Extract the [x, y] coordinate from the center of the cell holding the provided text.  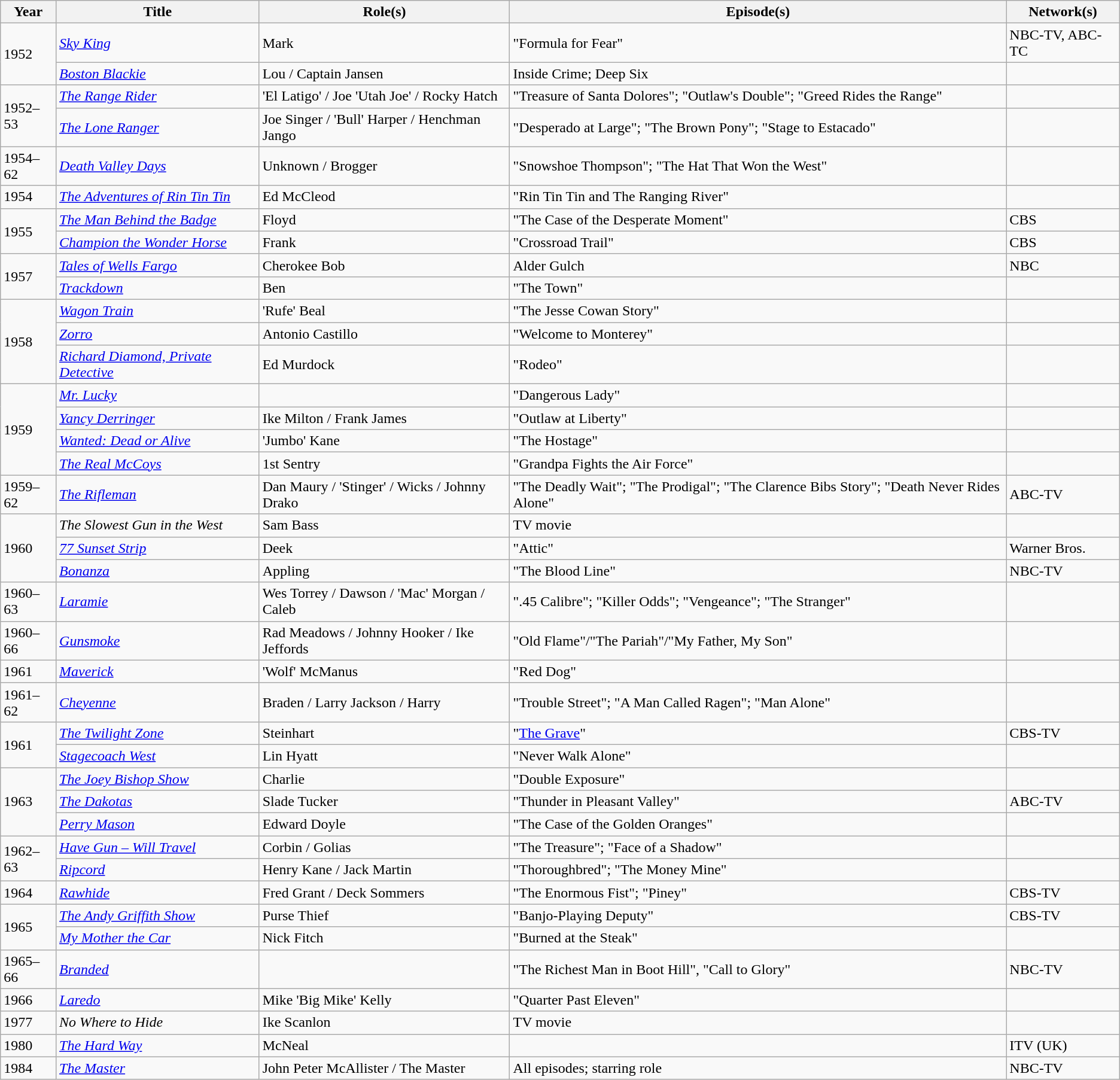
Perry Mason [158, 825]
Deek [384, 548]
Mr. Lucky [158, 396]
"The Town" [758, 288]
Title [158, 12]
Wagon Train [158, 311]
"Crossroad Trail" [758, 242]
1958 [29, 341]
Wanted: Dead or Alive [158, 441]
"Burned at the Steak" [758, 938]
Richard Diamond, Private Detective [158, 365]
"The Hostage" [758, 441]
The Rifleman [158, 494]
1955 [29, 231]
Boston Blackie [158, 74]
Ike Scanlon [384, 1023]
1954–62 [29, 166]
Rawhide [158, 893]
Laramie [158, 602]
Zorro [158, 333]
Episode(s) [758, 12]
"The Blood Line" [758, 571]
Stagecoach West [158, 756]
The Twilight Zone [158, 733]
Maverick [158, 671]
Year [29, 12]
Have Gun – Will Travel [158, 847]
Rad Meadows / Johnny Hooker / Ike Jeffords [384, 640]
1966 [29, 1000]
1965–66 [29, 969]
1984 [29, 1068]
"The Richest Man in Boot Hill", "Call to Glory" [758, 969]
Champion the Wonder Horse [158, 242]
Tales of Wells Fargo [158, 265]
'El Latigo' / Joe 'Utah Joe' / Rocky Hatch [384, 96]
"Banjo-Playing Deputy" [758, 915]
"Thunder in Pleasant Valley" [758, 802]
Edward Doyle [384, 825]
1959 [29, 430]
Gunsmoke [158, 640]
1977 [29, 1023]
Network(s) [1063, 12]
Nick Fitch [384, 938]
Dan Maury / 'Stinger' / Wicks / Johnny Drako [384, 494]
1962–63 [29, 859]
The Real McCoys [158, 464]
Bonanza [158, 571]
"Outlaw at Liberty" [758, 418]
The Andy Griffith Show [158, 915]
Ike Milton / Frank James [384, 418]
Unknown / Brogger [384, 166]
1960–63 [29, 602]
"The Case of the Desperate Moment" [758, 220]
Purse Thief [384, 915]
1963 [29, 801]
1952 [29, 54]
"Snowshoe Thompson"; "The Hat That Won the West" [758, 166]
1980 [29, 1045]
The Lone Ranger [158, 127]
Yancy Derringer [158, 418]
"Rin Tin Tin and The Ranging River" [758, 197]
The Joey Bishop Show [158, 778]
"Old Flame"/"The Pariah"/"My Father, My Son" [758, 640]
'Jumbo' Kane [384, 441]
Mark [384, 43]
"Dangerous Lady" [758, 396]
Ed McCleod [384, 197]
"Formula for Fear" [758, 43]
Ripcord [158, 870]
Sky King [158, 43]
No Where to Hide [158, 1023]
Role(s) [384, 12]
NBC [1063, 265]
"The Grave" [758, 733]
"Grandpa Fights the Air Force" [758, 464]
Floyd [384, 220]
"Quarter Past Eleven" [758, 1000]
Ben [384, 288]
Henry Kane / Jack Martin [384, 870]
1960–66 [29, 640]
Death Valley Days [158, 166]
"Treasure of Santa Dolores"; "Outlaw's Double"; "Greed Rides the Range" [758, 96]
Lou / Captain Jansen [384, 74]
"The Deadly Wait"; "The Prodigal"; "The Clarence Bibs Story"; "Death Never Rides Alone" [758, 494]
Joe Singer / 'Bull' Harper / Henchman Jango [384, 127]
Slade Tucker [384, 802]
Trackdown [158, 288]
Charlie [384, 778]
The Dakotas [158, 802]
ITV (UK) [1063, 1045]
'Wolf' McManus [384, 671]
Inside Crime; Deep Six [758, 74]
Frank [384, 242]
Sam Bass [384, 525]
"The Enormous Fist"; "Piney" [758, 893]
1959–62 [29, 494]
Branded [158, 969]
McNeal [384, 1045]
"Trouble Street"; "A Man Called Ragen"; "Man Alone" [758, 702]
"The Case of the Golden Oranges" [758, 825]
"Thoroughbred"; "The Money Mine" [758, 870]
The Man Behind the Badge [158, 220]
The Hard Way [158, 1045]
Warner Bros. [1063, 548]
1st Sentry [384, 464]
"The Jesse Cowan Story" [758, 311]
Mike 'Big Mike' Kelly [384, 1000]
John Peter McAllister / The Master [384, 1068]
Wes Torrey / Dawson / 'Mac' Morgan / Caleb [384, 602]
Steinhart [384, 733]
"Double Exposure" [758, 778]
1960 [29, 548]
The Slowest Gun in the West [158, 525]
The Adventures of Rin Tin Tin [158, 197]
Cherokee Bob [384, 265]
'Rufe' Beal [384, 311]
Ed Murdock [384, 365]
"The Treasure"; "Face of a Shadow" [758, 847]
Cheyenne [158, 702]
1961–62 [29, 702]
Fred Grant / Deck Sommers [384, 893]
"Attic" [758, 548]
1965 [29, 927]
".45 Calibre"; "Killer Odds"; "Vengeance"; "The Stranger" [758, 602]
Laredo [158, 1000]
77 Sunset Strip [158, 548]
"Desperado at Large"; "The Brown Pony"; "Stage to Estacado" [758, 127]
Appling [384, 571]
NBC-TV, ABC-TC [1063, 43]
"Rodeo" [758, 365]
Alder Gulch [758, 265]
1954 [29, 197]
Antonio Castillo [384, 333]
1957 [29, 276]
The Range Rider [158, 96]
Corbin / Golias [384, 847]
1964 [29, 893]
"Welcome to Monterey" [758, 333]
All episodes; starring role [758, 1068]
1952–53 [29, 116]
My Mother the Car [158, 938]
"Red Dog" [758, 671]
Braden / Larry Jackson / Harry [384, 702]
"Never Walk Alone" [758, 756]
Lin Hyatt [384, 756]
The Master [158, 1068]
